Search for the cell housing the specified text and yield its (x, y) center coordinate. 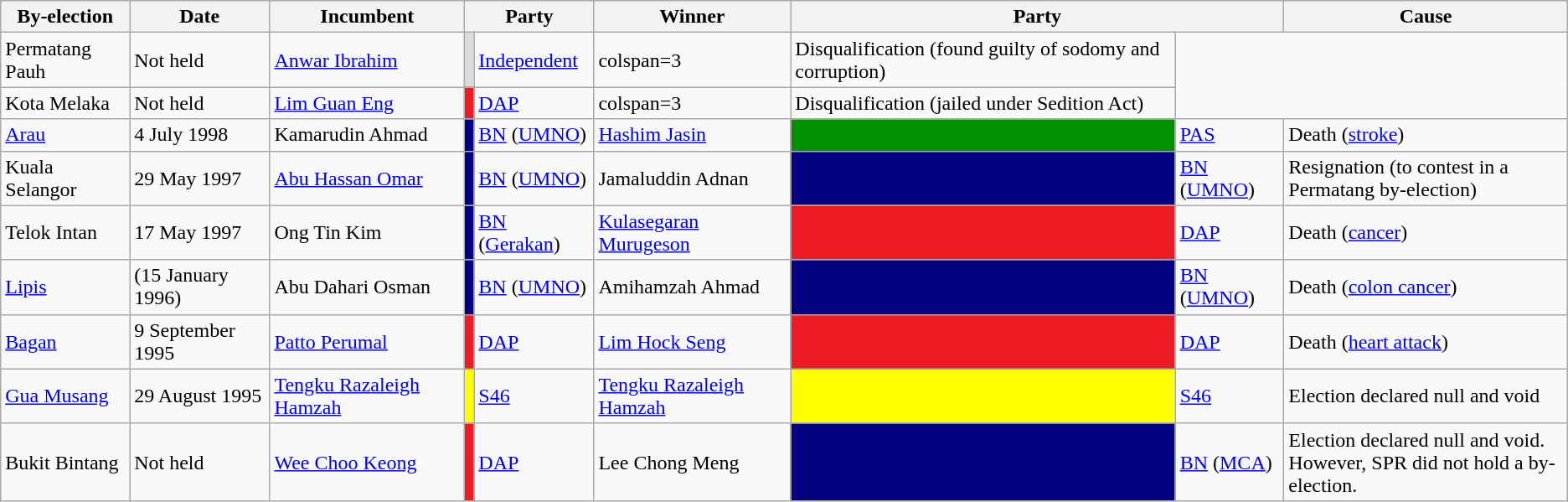
Disqualification (found guilty of sodomy and corruption) (983, 60)
Hashim Jasin (692, 135)
Lim Guan Eng (367, 103)
Abu Dahari Osman (367, 287)
Lipis (65, 287)
Cause (1426, 17)
Wee Choo Keong (367, 462)
Bagan (65, 342)
Election declared null and void. However, SPR did not hold a by-election. (1426, 462)
Kuala Selangor (65, 178)
9 September 1995 (199, 342)
Winner (692, 17)
(15 January 1996) (199, 287)
Telok Intan (65, 233)
Kamarudin Ahmad (367, 135)
Gua Musang (65, 396)
BN (MCA) (1230, 462)
Arau (65, 135)
Abu Hassan Omar (367, 178)
Kota Melaka (65, 103)
Resignation (to contest in a Permatang by-election) (1426, 178)
Lee Chong Meng (692, 462)
Anwar Ibrahim (367, 60)
Patto Perumal (367, 342)
4 July 1998 (199, 135)
Amihamzah Ahmad (692, 287)
Death (stroke) (1426, 135)
Lim Hock Seng (692, 342)
BN (Gerakan) (534, 233)
Ong Tin Kim (367, 233)
PAS (1230, 135)
Death (heart attack) (1426, 342)
Disqualification (jailed under Sedition Act) (983, 103)
Jamaluddin Adnan (692, 178)
17 May 1997 (199, 233)
Independent (534, 60)
Death (cancer) (1426, 233)
Incumbent (367, 17)
Election declared null and void (1426, 396)
29 August 1995 (199, 396)
Permatang Pauh (65, 60)
Bukit Bintang (65, 462)
Kulasegaran Murugeson (692, 233)
29 May 1997 (199, 178)
Death (colon cancer) (1426, 287)
By-election (65, 17)
Date (199, 17)
